Locate the cell with the specified text and output its [x, y] center coordinate. 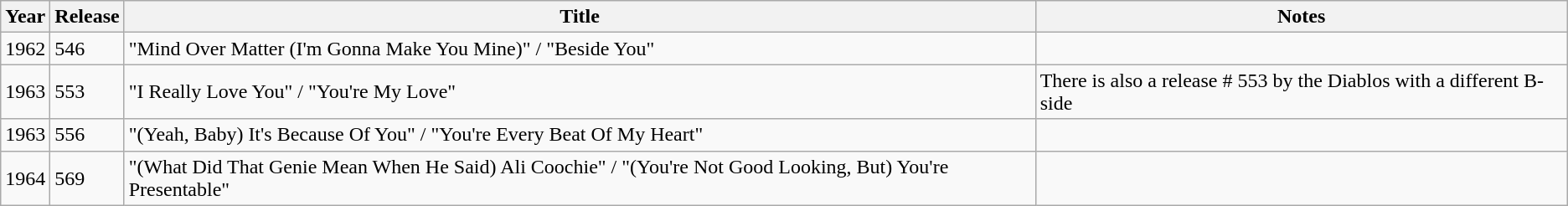
"Mind Over Matter (I'm Gonna Make You Mine)" / "Beside You" [580, 49]
Release [87, 17]
553 [87, 92]
"I Really Love You" / "You're My Love" [580, 92]
"(Yeah, Baby) It's Because Of You" / "You're Every Beat Of My Heart" [580, 135]
There is also a release # 553 by the Diablos with a different B-side [1302, 92]
569 [87, 178]
Year [25, 17]
556 [87, 135]
Title [580, 17]
1964 [25, 178]
546 [87, 49]
Notes [1302, 17]
1962 [25, 49]
"(What Did That Genie Mean When He Said) Ali Coochie" / "(You're Not Good Looking, But) You're Presentable" [580, 178]
